For the text-containing cell, return its midpoint in [x, y] coordinate format. 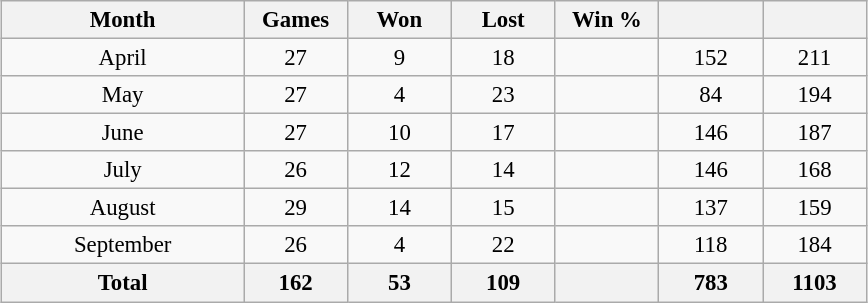
June [123, 133]
Games [296, 20]
17 [503, 133]
159 [815, 208]
1103 [815, 283]
18 [503, 57]
53 [399, 283]
15 [503, 208]
April [123, 57]
152 [711, 57]
118 [711, 245]
August [123, 208]
Total [123, 283]
9 [399, 57]
137 [711, 208]
May [123, 95]
187 [815, 133]
84 [711, 95]
23 [503, 95]
184 [815, 245]
September [123, 245]
12 [399, 170]
Win % [607, 20]
783 [711, 283]
Month [123, 20]
194 [815, 95]
Won [399, 20]
Lost [503, 20]
29 [296, 208]
162 [296, 283]
10 [399, 133]
109 [503, 283]
211 [815, 57]
22 [503, 245]
July [123, 170]
168 [815, 170]
